Return the [x, y] coordinate for the center point of the cell that contains the specified text.  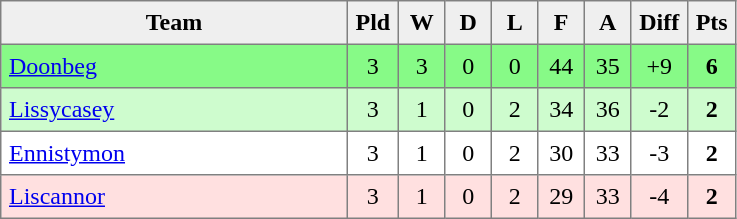
-3 [659, 153]
Pts [711, 23]
-2 [659, 110]
L [514, 23]
-4 [659, 197]
34 [561, 110]
F [561, 23]
D [468, 23]
Lissycasey [174, 110]
A [607, 23]
Team [174, 23]
+9 [659, 66]
35 [607, 66]
W [421, 23]
Diff [659, 23]
30 [561, 153]
Liscannor [174, 197]
Ennistymon [174, 153]
6 [711, 66]
36 [607, 110]
Doonbeg [174, 66]
29 [561, 197]
44 [561, 66]
Pld [372, 23]
